Capture the cell that displays the provided text and extract its (X, Y) central coordinate. 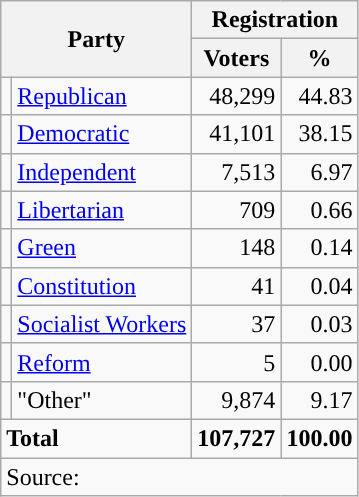
0.14 (320, 248)
Voters (236, 58)
Source: (180, 477)
41,101 (236, 134)
Registration (275, 20)
41 (236, 286)
7,513 (236, 172)
44.83 (320, 96)
Republican (102, 96)
148 (236, 248)
Libertarian (102, 210)
Green (102, 248)
Total (96, 438)
6.97 (320, 172)
Constitution (102, 286)
0.03 (320, 324)
9.17 (320, 400)
0.00 (320, 362)
9,874 (236, 400)
Independent (102, 172)
48,299 (236, 96)
Socialist Workers (102, 324)
0.66 (320, 210)
37 (236, 324)
107,727 (236, 438)
Reform (102, 362)
% (320, 58)
5 (236, 362)
Party (96, 39)
38.15 (320, 134)
709 (236, 210)
Democratic (102, 134)
0.04 (320, 286)
"Other" (102, 400)
100.00 (320, 438)
